Locate the cell with the specified text and output its [X, Y] center coordinate. 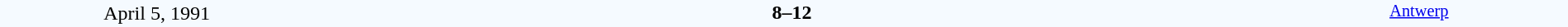
Antwerp [1419, 13]
April 5, 1991 [157, 13]
8–12 [791, 12]
